Identify which cell holds the provided text, then report its [x, y] central coordinate. 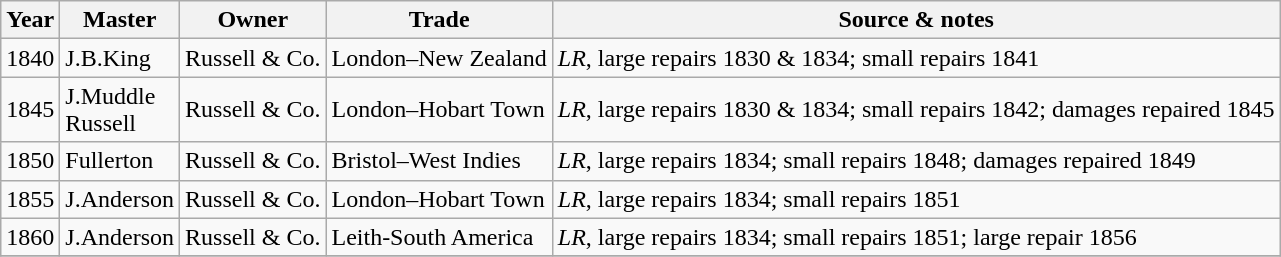
Source & notes [916, 20]
Year [30, 20]
LR, large repairs 1830 & 1834; small repairs 1842; damages repaired 1845 [916, 110]
LR, large repairs 1830 & 1834; small repairs 1841 [916, 58]
Owner [253, 20]
LR, large repairs 1834; small repairs 1851 [916, 199]
Leith-South America [439, 237]
London–New Zealand [439, 58]
Fullerton [120, 161]
LR, large repairs 1834; small repairs 1851; large repair 1856 [916, 237]
1855 [30, 199]
1850 [30, 161]
J.B.King [120, 58]
LR, large repairs 1834; small repairs 1848; damages repaired 1849 [916, 161]
Trade [439, 20]
Bristol–West Indies [439, 161]
1845 [30, 110]
Master [120, 20]
J.MuddleRussell [120, 110]
1860 [30, 237]
1840 [30, 58]
